Determine the (x, y) coordinate at the center of the cell enclosing the given text.  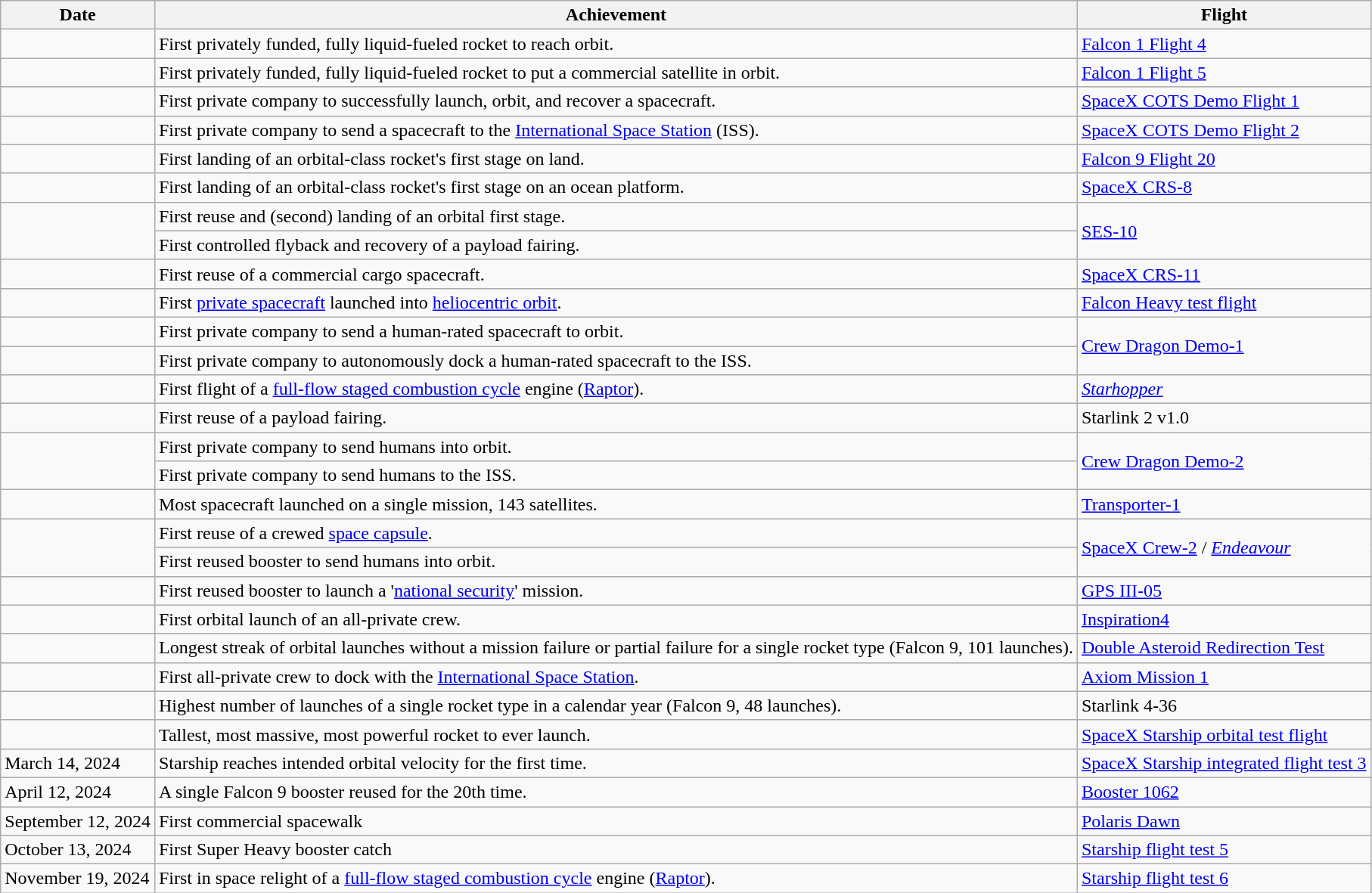
SES-10 (1224, 231)
Starship flight test 6 (1224, 879)
Booster 1062 (1224, 792)
Falcon 9 Flight 20 (1224, 159)
Starship reaches intended orbital velocity for the first time. (616, 763)
Achievement (616, 15)
SpaceX COTS Demo Flight 1 (1224, 101)
SpaceX Starship orbital test flight (1224, 734)
September 12, 2024 (78, 820)
First commercial spacewalk (616, 820)
First reuse and (second) landing of an orbital first stage. (616, 216)
Crew Dragon Demo-1 (1224, 346)
First controlled flyback and recovery of a payload fairing. (616, 245)
First private company to send humans to the ISS. (616, 476)
First private company to successfully launch, orbit, and recover a spacecraft. (616, 101)
Flight (1224, 15)
Date (78, 15)
Starlink 4-36 (1224, 705)
SpaceX CRS-11 (1224, 274)
A single Falcon 9 booster reused for the 20th time. (616, 792)
First landing of an orbital-class rocket's first stage on an ocean platform. (616, 188)
October 13, 2024 (78, 850)
First reuse of a crewed space capsule. (616, 533)
First all-private crew to dock with the International Space Station. (616, 677)
November 19, 2024 (78, 879)
SpaceX Starship integrated flight test 3 (1224, 763)
Transporter-1 (1224, 504)
SpaceX Crew-2 / Endeavour (1224, 547)
SpaceX COTS Demo Flight 2 (1224, 130)
April 12, 2024 (78, 792)
Crew Dragon Demo-2 (1224, 461)
GPS III-05 (1224, 591)
First Super Heavy booster catch (616, 850)
Highest number of launches of a single rocket type in a calendar year (Falcon 9, 48 launches). (616, 705)
March 14, 2024 (78, 763)
SpaceX CRS-8 (1224, 188)
Axiom Mission 1 (1224, 677)
First private company to autonomously dock a human-rated spacecraft to the ISS. (616, 361)
Starhopper (1224, 389)
Falcon 1 Flight 5 (1224, 73)
First privately funded, fully liquid-fueled rocket to put a commercial satellite in orbit. (616, 73)
First landing of an orbital-class rocket's first stage on land. (616, 159)
First private company to send humans into orbit. (616, 447)
First reuse of a payload fairing. (616, 418)
First private company to send a human-rated spacecraft to orbit. (616, 331)
Most spacecraft launched on a single mission, 143 satellites. (616, 504)
Double Asteroid Redirection Test (1224, 648)
Polaris Dawn (1224, 820)
Falcon Heavy test flight (1224, 302)
First reused booster to send humans into orbit. (616, 562)
First reused booster to launch a 'national security' mission. (616, 591)
Falcon 1 Flight 4 (1224, 44)
First orbital launch of an all-private crew. (616, 619)
First reuse of a commercial cargo spacecraft. (616, 274)
Tallest, most massive, most powerful rocket to ever launch. (616, 734)
Starship flight test 5 (1224, 850)
First privately funded, fully liquid-fueled rocket to reach orbit. (616, 44)
First private company to send a spacecraft to the International Space Station (ISS). (616, 130)
Longest streak of orbital launches without a mission failure or partial failure for a single rocket type (Falcon 9, 101 launches). (616, 648)
Starlink 2 v1.0 (1224, 418)
First private spacecraft launched into heliocentric orbit. (616, 302)
First in space relight of a full-flow staged combustion cycle engine (Raptor). (616, 879)
First flight of a full-flow staged combustion cycle engine (Raptor). (616, 389)
Inspiration4 (1224, 619)
